Scan for the cell matching the given text and deliver its [x, y] coordinate at center. 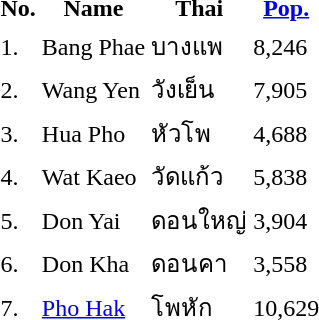
Wang Yen [93, 90]
Bang Phae [93, 46]
วังเย็น [200, 90]
Don Yai [93, 220]
Wat Kaeo [93, 176]
หัวโพ [200, 133]
วัดแก้ว [200, 176]
Don Kha [93, 264]
ดอนคา [200, 264]
Hua Pho [93, 133]
ดอนใหญ่ [200, 220]
บางแพ [200, 46]
